Provide the [x, y] coordinate of the cell's center where the given text is located.  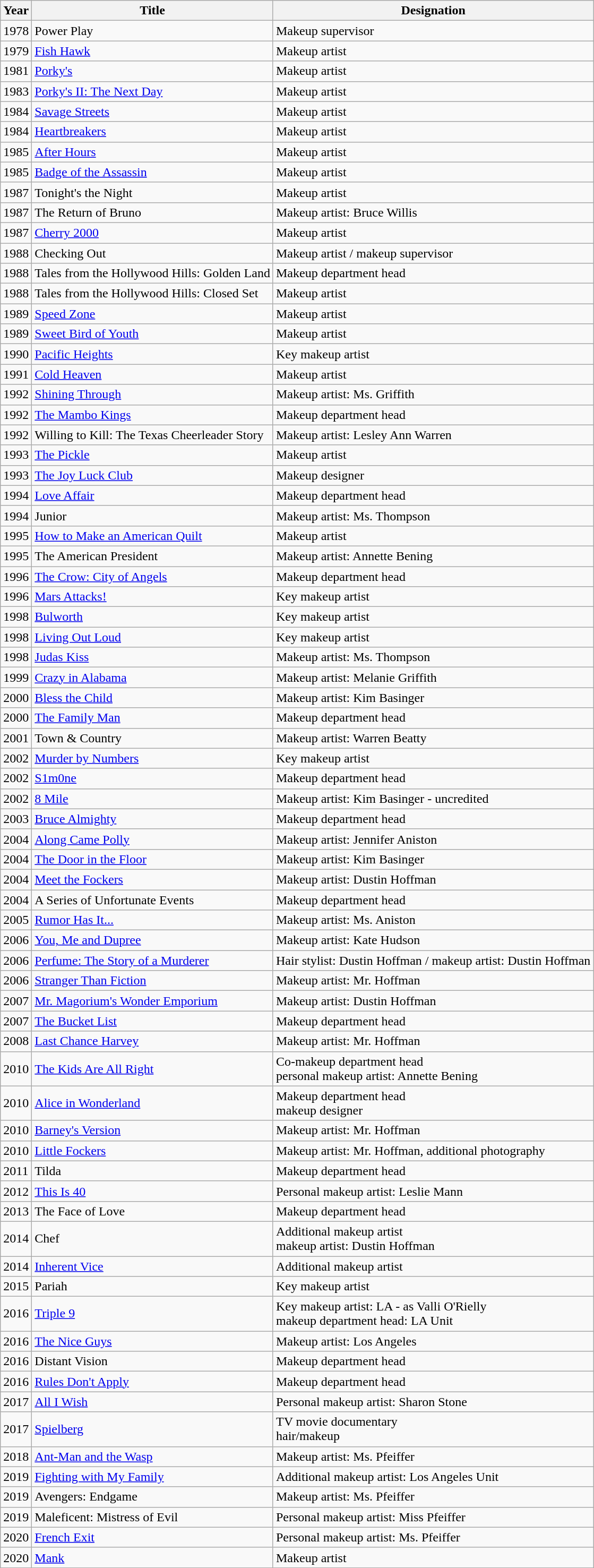
Ant-Man and the Wasp [153, 1456]
A Series of Unfortunate Events [153, 900]
Triple 9 [153, 1314]
The Kids Are All Right [153, 1068]
Murder by Numbers [153, 758]
Heartbreakers [153, 132]
Bless the Child [153, 698]
Living Out Loud [153, 637]
Makeup artist: Los Angeles [433, 1341]
The Bucket List [153, 1021]
Speed Zone [153, 314]
Makeup artist / makeup supervisor [433, 253]
Tonight's the Night [153, 192]
Tales from the Hollywood Hills: Closed Set [153, 294]
Makeup artist: Jennifer Aniston [433, 839]
Sweet Bird of Youth [153, 334]
Makeup artist: Ms. Griffith [433, 395]
Additional makeup artist [433, 1266]
Title [153, 11]
1991 [16, 374]
Hair stylist: Dustin Hoffman / makeup artist: Dustin Hoffman [433, 961]
TV movie documentaryhair/makeup [433, 1429]
Cold Heaven [153, 374]
Shining Through [153, 395]
Maleficent: Mistress of Evil [153, 1517]
Makeup artist: Annette Bening [433, 556]
Cherry 2000 [153, 233]
You, Me and Dupree [153, 940]
Avengers: Endgame [153, 1497]
Makeup artist: Ms. Aniston [433, 920]
The Joy Luck Club [153, 475]
Additional makeup artist: Los Angeles Unit [433, 1477]
Town & Country [153, 738]
The Crow: City of Angels [153, 576]
1983 [16, 91]
1981 [16, 71]
Last Chance Harvey [153, 1041]
This Is 40 [153, 1191]
Makeup artist: Lesley Ann Warren [433, 435]
Checking Out [153, 253]
2008 [16, 1041]
2001 [16, 738]
Makeup department headmakeup designer [433, 1103]
Makeup artist: Melanie Griffith [433, 678]
Love Affair [153, 495]
Porky's [153, 71]
The Door in the Floor [153, 859]
Fish Hawk [153, 51]
Additional makeup artistmakeup artist: Dustin Hoffman [433, 1238]
Along Came Polly [153, 839]
Makeup designer [433, 475]
Rumor Has It... [153, 920]
Makeup artist: Mr. Hoffman, additional photography [433, 1151]
Mr. Magorium's Wonder Emporium [153, 1001]
Savage Streets [153, 112]
Makeup artist: Kate Hudson [433, 940]
2013 [16, 1211]
2011 [16, 1171]
1979 [16, 51]
Bulworth [153, 617]
Alice in Wonderland [153, 1103]
Co-makeup department headpersonal makeup artist: Annette Bening [433, 1068]
The Return of Bruno [153, 212]
Key makeup artist: LA - as Valli O'Riellymakeup department head: LA Unit [433, 1314]
How to Make an American Quilt [153, 536]
Fighting with My Family [153, 1477]
Pariah [153, 1287]
Badge of the Assassin [153, 172]
The Face of Love [153, 1211]
Crazy in Alabama [153, 678]
Spielberg [153, 1429]
Makeup artist: Bruce Willis [433, 212]
Makeup supervisor [433, 31]
The Family Man [153, 718]
2003 [16, 819]
2012 [16, 1191]
2018 [16, 1456]
Mank [153, 1557]
Chef [153, 1238]
Power Play [153, 31]
2015 [16, 1287]
Distant Vision [153, 1361]
2005 [16, 920]
After Hours [153, 152]
Little Fockers [153, 1151]
Barney's Version [153, 1130]
All I Wish [153, 1402]
Meet the Fockers [153, 879]
The American President [153, 556]
Bruce Almighty [153, 819]
Rules Don't Apply [153, 1382]
The Pickle [153, 455]
French Exit [153, 1537]
Tilda [153, 1171]
Makeup artist: Kim Basinger - uncredited [433, 799]
Judas Kiss [153, 657]
1978 [16, 31]
8 Mile [153, 799]
Makeup artist: Warren Beatty [433, 738]
The Nice Guys [153, 1341]
S1m0ne [153, 778]
Designation [433, 11]
Pacific Heights [153, 354]
Personal makeup artist: Sharon Stone [433, 1402]
1990 [16, 354]
Willing to Kill: The Texas Cheerleader Story [153, 435]
Stranger Than Fiction [153, 981]
1999 [16, 678]
Year [16, 11]
Personal makeup artist: Leslie Mann [433, 1191]
Mars Attacks! [153, 597]
Perfume: The Story of a Murderer [153, 961]
Inherent Vice [153, 1266]
Personal makeup artist: Miss Pfeiffer [433, 1517]
Tales from the Hollywood Hills: Golden Land [153, 273]
Junior [153, 516]
Personal makeup artist: Ms. Pfeiffer [433, 1537]
Porky's II: The Next Day [153, 91]
The Mambo Kings [153, 415]
